Determine the (x, y) coordinate at the center of the cell enclosing the given text.  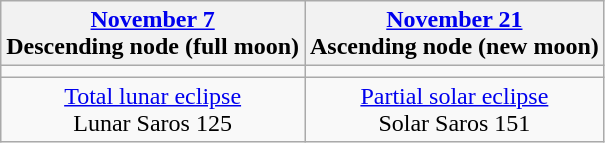
Total lunar eclipseLunar Saros 125 (153, 110)
Partial solar eclipseSolar Saros 151 (454, 110)
November 21Ascending node (new moon) (454, 34)
November 7Descending node (full moon) (153, 34)
